Extract the [X, Y] coordinate from the center of the cell holding the provided text.  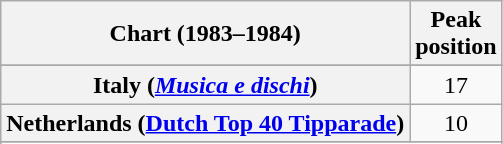
17 [456, 85]
Chart (1983–1984) [206, 34]
10 [456, 123]
Italy (Musica e dischi) [206, 85]
Peakposition [456, 34]
Netherlands (Dutch Top 40 Tipparade) [206, 123]
